From the cell containing the given text, extract its center point as [X, Y] coordinate. 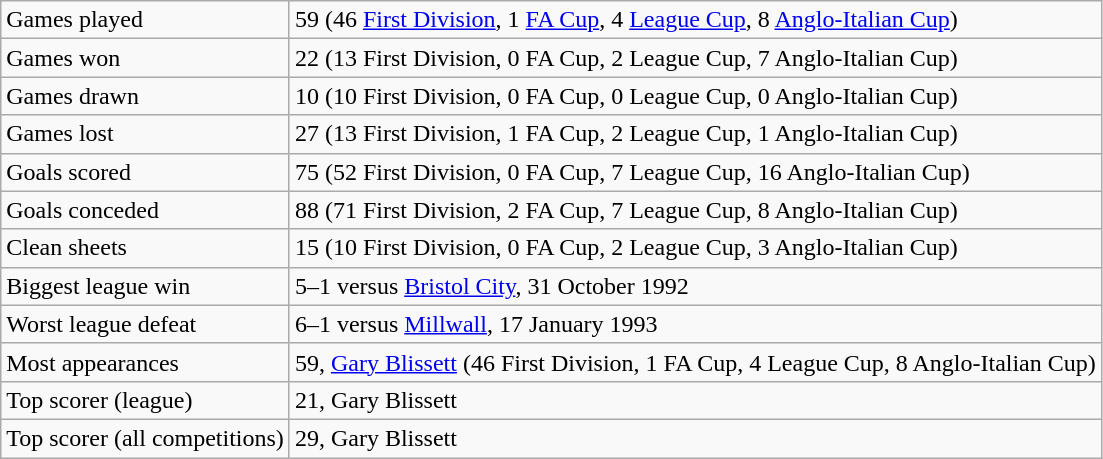
75 (52 First Division, 0 FA Cup, 7 League Cup, 16 Anglo-Italian Cup) [695, 172]
59 (46 First Division, 1 FA Cup, 4 League Cup, 8 Anglo-Italian Cup) [695, 20]
5–1 versus Bristol City, 31 October 1992 [695, 286]
Top scorer (league) [146, 400]
Clean sheets [146, 248]
Worst league defeat [146, 324]
Goals conceded [146, 210]
22 (13 First Division, 0 FA Cup, 2 League Cup, 7 Anglo-Italian Cup) [695, 58]
Top scorer (all competitions) [146, 438]
Most appearances [146, 362]
88 (71 First Division, 2 FA Cup, 7 League Cup, 8 Anglo-Italian Cup) [695, 210]
59, Gary Blissett (46 First Division, 1 FA Cup, 4 League Cup, 8 Anglo-Italian Cup) [695, 362]
Biggest league win [146, 286]
29, Gary Blissett [695, 438]
10 (10 First Division, 0 FA Cup, 0 League Cup, 0 Anglo-Italian Cup) [695, 96]
15 (10 First Division, 0 FA Cup, 2 League Cup, 3 Anglo-Italian Cup) [695, 248]
Games played [146, 20]
6–1 versus Millwall, 17 January 1993 [695, 324]
Games lost [146, 134]
Games won [146, 58]
Games drawn [146, 96]
27 (13 First Division, 1 FA Cup, 2 League Cup, 1 Anglo-Italian Cup) [695, 134]
21, Gary Blissett [695, 400]
Goals scored [146, 172]
